From the cell containing the given text, extract its center point as (X, Y) coordinate. 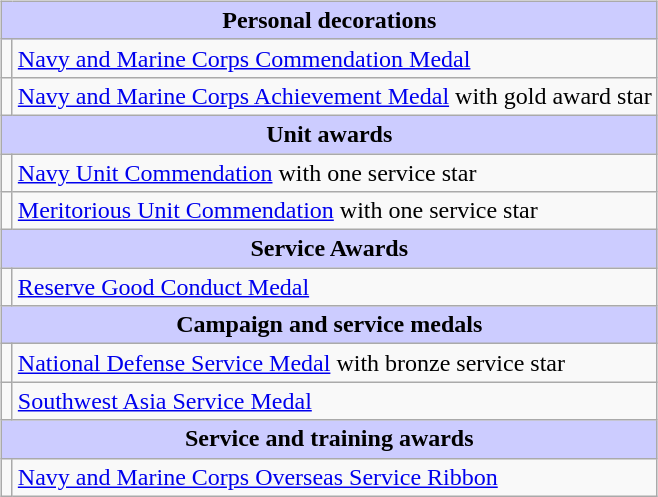
Campaign and service medals (329, 325)
Navy and Marine Corps Achievement Medal with gold award star (334, 96)
Service Awards (329, 249)
Reserve Good Conduct Medal (334, 287)
Meritorious Unit Commendation with one service star (334, 211)
Navy and Marine Corps Commendation Medal (334, 58)
National Defense Service Medal with bronze service star (334, 363)
Unit awards (329, 134)
Navy and Marine Corps Overseas Service Ribbon (334, 477)
Navy Unit Commendation with one service star (334, 173)
Personal decorations (329, 20)
Service and training awards (329, 439)
Southwest Asia Service Medal (334, 401)
